Return (X, Y) of the center of cell containing provided text 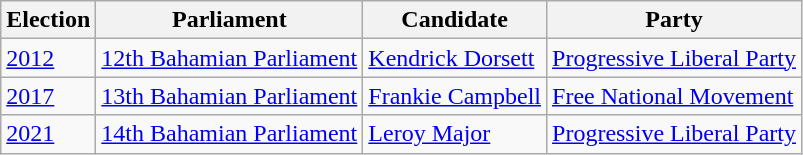
12th Bahamian Parliament (230, 58)
Leroy Major (455, 134)
2017 (48, 96)
Election (48, 20)
14th Bahamian Parliament (230, 134)
2012 (48, 58)
13th Bahamian Parliament (230, 96)
Frankie Campbell (455, 96)
Parliament (230, 20)
Candidate (455, 20)
Free National Movement (674, 96)
Kendrick Dorsett (455, 58)
Party (674, 20)
2021 (48, 134)
